Capture the cell that displays the provided text and extract its [X, Y] central coordinate. 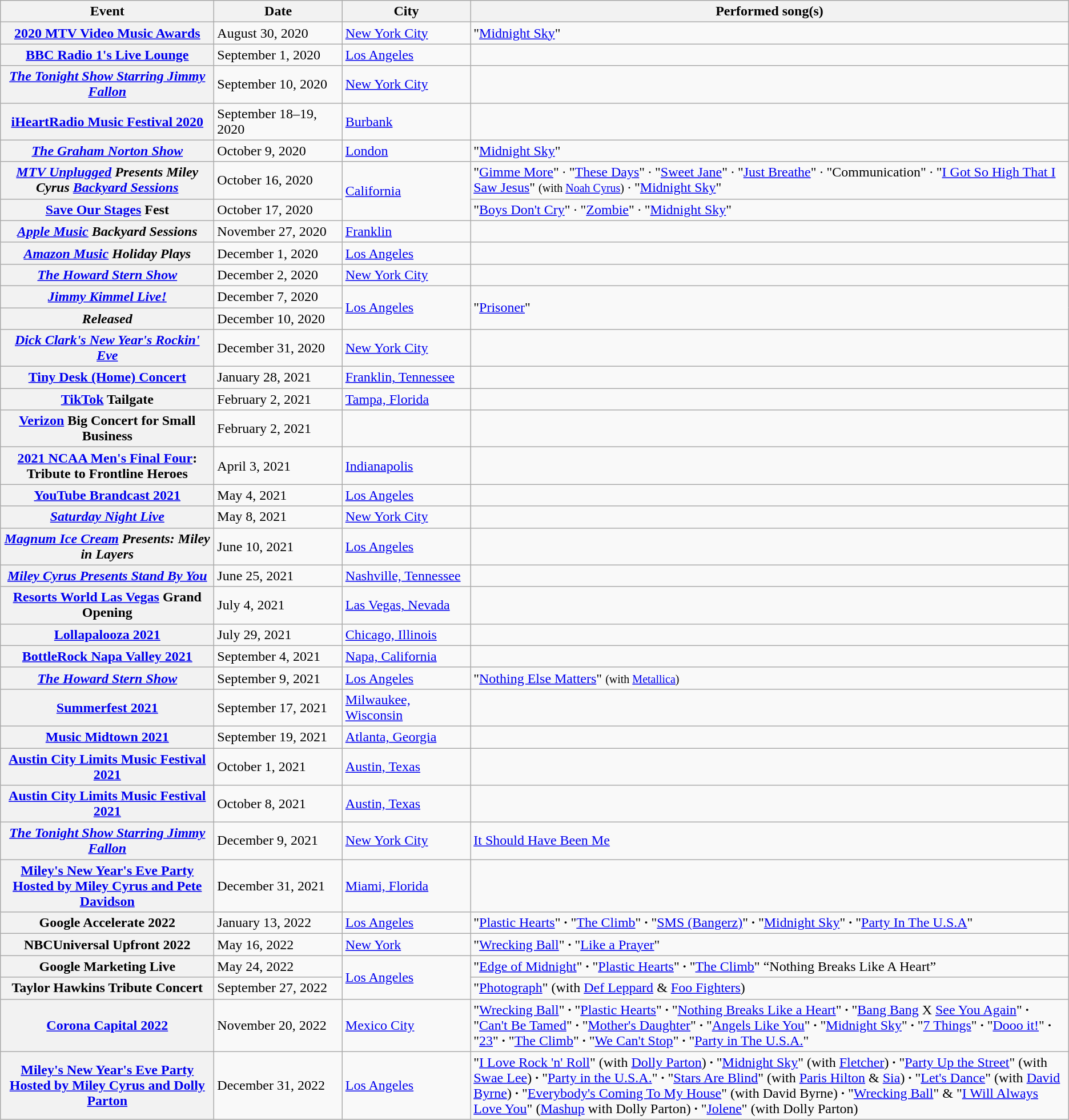
Miley's New Year's Eve Party Hosted by Miley Cyrus and Pete Davidson [107, 886]
September 19, 2021 [278, 737]
December 1, 2020 [278, 253]
Las Vegas, Nevada [406, 605]
Nashville, Tennessee [406, 576]
September 4, 2021 [278, 656]
New York [406, 945]
Summerfest 2021 [107, 707]
Save Our Stages Fest [107, 210]
Milwaukee, Wisconsin [406, 707]
July 29, 2021 [278, 635]
December 31, 2022 [278, 1085]
Magnum Ice Cream Presents: Miley in Layers [107, 546]
December 31, 2020 [278, 348]
August 30, 2020 [278, 33]
October 1, 2021 [278, 766]
MTV Unplugged Presents Miley Cyrus Backyard Sessions [107, 180]
Google Accelerate 2022 [107, 923]
"Gimme More" · "These Days" · "Sweet Jane" · "Just Breathe" · "Communication" · "I Got So High That I Saw Jesus" (with Noah Cyrus) · "Midnight Sky" [770, 180]
2021 NCAA Men's Final Four: Tribute to Frontline Heroes [107, 466]
Miley Cyrus Presents Stand By You [107, 576]
June 25, 2021 [278, 576]
November 27, 2020 [278, 231]
November 20, 2022 [278, 1025]
Tiny Desk (Home) Concert [107, 378]
"Photograph" (with Def Leppard & Foo Fighters) [770, 988]
September 18–19, 2020 [278, 121]
Taylor Hawkins Tribute Concert [107, 988]
Franklin [406, 231]
Lollapalooza 2021 [107, 635]
The Graham Norton Show [107, 151]
April 3, 2021 [278, 466]
YouTube Brandcast 2021 [107, 495]
Saturday Night Live [107, 517]
California [406, 191]
December 9, 2021 [278, 841]
October 9, 2020 [278, 151]
Tampa, Florida [406, 399]
September 27, 2022 [278, 988]
June 10, 2021 [278, 546]
Miami, Florida [406, 886]
Franklin, Tennessee [406, 378]
Music Midtown 2021 [107, 737]
Event [107, 11]
"Boys Don't Cry" · "Zombie" · "Midnight Sky" [770, 210]
"Prisoner" [770, 307]
December 2, 2020 [278, 275]
May 8, 2021 [278, 517]
September 9, 2021 [278, 678]
December 10, 2020 [278, 318]
May 16, 2022 [278, 945]
May 4, 2021 [278, 495]
October 16, 2020 [278, 180]
Dick Clark's New Year's Rockin' Eve [107, 348]
Mexico City [406, 1025]
Jimmy Kimmel Live! [107, 296]
"Wrecking Ball" · "Like a Prayer" [770, 945]
Chicago, Illinois [406, 635]
Corona Capital 2022 [107, 1025]
October 17, 2020 [278, 210]
NBCUniversal Upfront 2022 [107, 945]
Miley's New Year's Eve Party Hosted by Miley Cyrus and Dolly Parton [107, 1085]
September 17, 2021 [278, 707]
London [406, 151]
BBC Radio 1's Live Lounge [107, 55]
Atlanta, Georgia [406, 737]
December 7, 2020 [278, 296]
Resorts World Las Vegas Grand Opening [107, 605]
October 8, 2021 [278, 804]
Verizon Big Concert for Small Business [107, 428]
Performed song(s) [770, 11]
Google Marketing Live [107, 966]
December 31, 2021 [278, 886]
July 4, 2021 [278, 605]
Napa, California [406, 656]
"Plastic Hearts" · "The Climb" · "SMS (Bangerz)" · "Midnight Sky" · "Party In The U.S.A" [770, 923]
Burbank [406, 121]
TikTok Tailgate [107, 399]
Apple Music Backyard Sessions [107, 231]
City [406, 11]
It Should Have Been Me [770, 841]
Indianapolis [406, 466]
September 10, 2020 [278, 85]
January 28, 2021 [278, 378]
BottleRock Napa Valley 2021 [107, 656]
iHeartRadio Music Festival 2020 [107, 121]
January 13, 2022 [278, 923]
"Nothing Else Matters" (with Metallica) [770, 678]
2020 MTV Video Music Awards [107, 33]
Released [107, 318]
May 24, 2022 [278, 966]
Date [278, 11]
"Edge of Midnight" · "Plastic Hearts" · "The Climb" “Nothing Breaks Like A Heart” [770, 966]
Amazon Music Holiday Plays [107, 253]
September 1, 2020 [278, 55]
